For the text-containing cell, return its midpoint in [x, y] coordinate format. 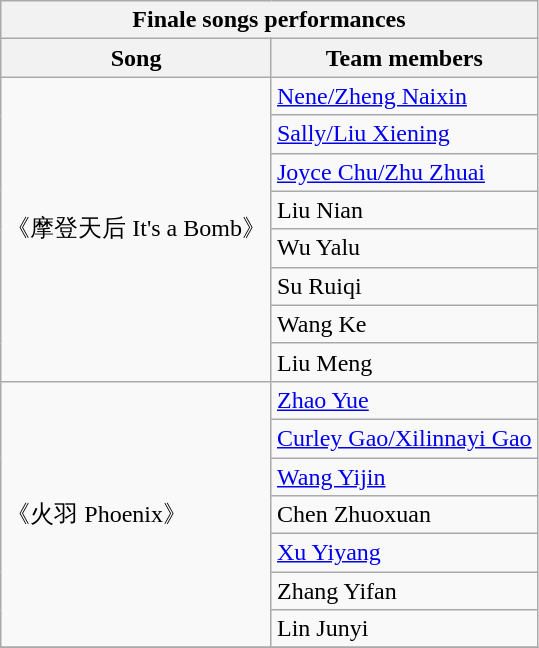
Team members [404, 58]
Wang Ke [404, 324]
Sally/Liu Xiening [404, 134]
Wang Yijin [404, 477]
Wu Yalu [404, 248]
Liu Meng [404, 362]
Chen Zhuoxuan [404, 515]
Song [136, 58]
Su Ruiqi [404, 286]
Nene/Zheng Naixin [404, 96]
Joyce Chu/Zhu Zhuai [404, 172]
Curley Gao/Xilinnayi Gao [404, 438]
《火羽 Phoenix》 [136, 514]
Lin Junyi [404, 629]
Finale songs performances [269, 20]
Liu Nian [404, 210]
Zhao Yue [404, 400]
Xu Yiyang [404, 553]
《摩登天后 It's a Bomb》 [136, 229]
Zhang Yifan [404, 591]
